Provide the (X, Y) coordinate of the cell's center where the given text is located.  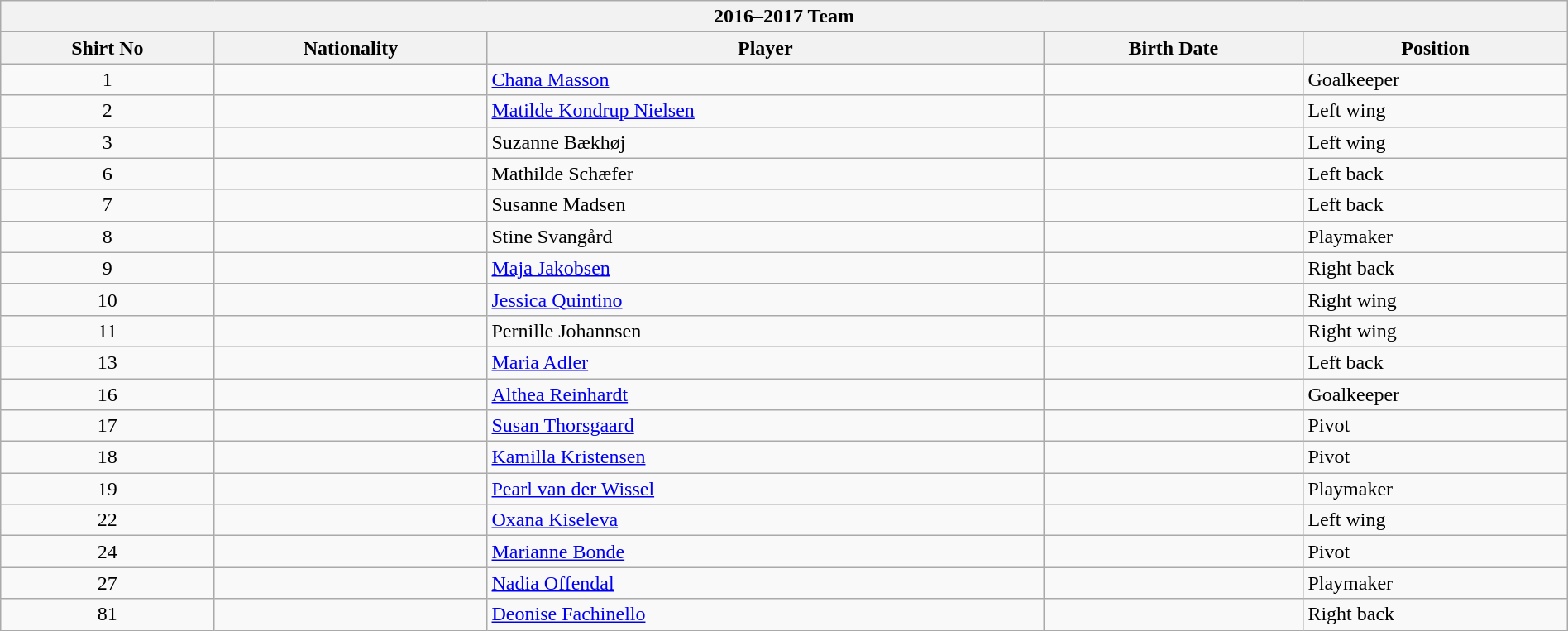
Kamilla Kristensen (766, 457)
24 (108, 552)
27 (108, 583)
Suzanne Bækhøj (766, 142)
Stine Svangård (766, 237)
2016–2017 Team (784, 17)
17 (108, 426)
Nationality (351, 48)
18 (108, 457)
1 (108, 79)
Pearl van der Wissel (766, 489)
9 (108, 268)
Susanne Madsen (766, 205)
10 (108, 299)
Birth Date (1174, 48)
Matilde Kondrup Nielsen (766, 111)
Deonise Fachinello (766, 614)
Jessica Quintino (766, 299)
Susan Thorsgaard (766, 426)
Oxana Kiseleva (766, 520)
Chana Masson (766, 79)
Position (1436, 48)
Mathilde Schæfer (766, 174)
Player (766, 48)
Marianne Bonde (766, 552)
6 (108, 174)
Shirt No (108, 48)
Nadia Offendal (766, 583)
13 (108, 362)
2 (108, 111)
22 (108, 520)
19 (108, 489)
Pernille Johannsen (766, 331)
81 (108, 614)
Maria Adler (766, 362)
11 (108, 331)
16 (108, 394)
8 (108, 237)
Maja Jakobsen (766, 268)
7 (108, 205)
Althea Reinhardt (766, 394)
3 (108, 142)
